Search for the cell housing the specified text and yield its [X, Y] center coordinate. 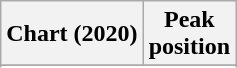
Peak position [189, 34]
Chart (2020) [72, 34]
